Provide the (x, y) coordinate of the cell's center where the given text is located.  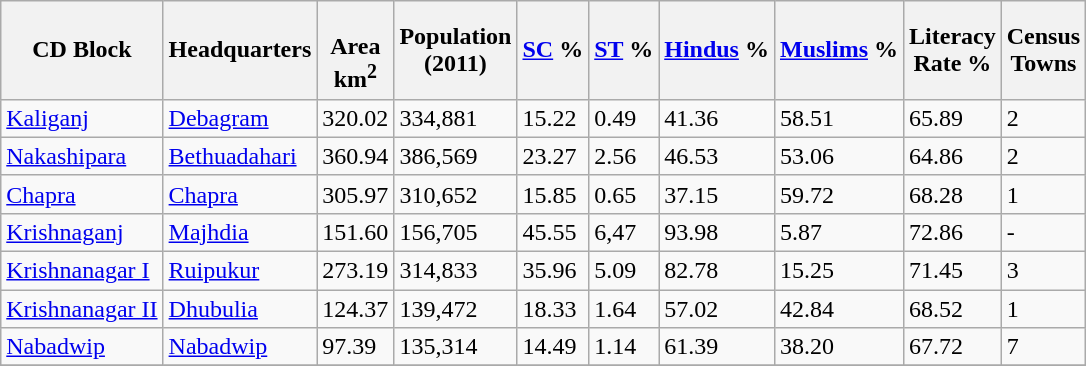
139,472 (456, 309)
Krishnanagar I (82, 271)
1.64 (624, 309)
7 (1043, 347)
45.55 (553, 232)
59.72 (838, 194)
Dhubulia (240, 309)
ST % (624, 50)
0.49 (624, 118)
15.22 (553, 118)
35.96 (553, 271)
Muslims % (838, 50)
82.78 (717, 271)
Literacy Rate % (953, 50)
273.19 (356, 271)
386,569 (456, 156)
0.65 (624, 194)
124.37 (356, 309)
320.02 (356, 118)
151.60 (356, 232)
Krishnaganj (82, 232)
- (1043, 232)
360.94 (356, 156)
314,833 (456, 271)
135,314 (456, 347)
Hindus % (717, 50)
CensusTowns (1043, 50)
15.85 (553, 194)
14.49 (553, 347)
68.28 (953, 194)
72.86 (953, 232)
2.56 (624, 156)
305.97 (356, 194)
61.39 (717, 347)
65.89 (953, 118)
334,881 (456, 118)
CD Block (82, 50)
97.39 (356, 347)
42.84 (838, 309)
3 (1043, 271)
SC % (553, 50)
93.98 (717, 232)
68.52 (953, 309)
67.72 (953, 347)
57.02 (717, 309)
Population(2011) (456, 50)
53.06 (838, 156)
37.15 (717, 194)
Bethuadahari (240, 156)
64.86 (953, 156)
6,47 (624, 232)
5.09 (624, 271)
58.51 (838, 118)
156,705 (456, 232)
23.27 (553, 156)
Areakm2 (356, 50)
Ruipukur (240, 271)
41.36 (717, 118)
Kaliganj (82, 118)
18.33 (553, 309)
Krishnanagar II (82, 309)
71.45 (953, 271)
5.87 (838, 232)
46.53 (717, 156)
310,652 (456, 194)
Majhdia (240, 232)
15.25 (838, 271)
38.20 (838, 347)
1.14 (624, 347)
Nakashipara (82, 156)
Headquarters (240, 50)
Debagram (240, 118)
